Locate the cell with the specified text and output its (x, y) center coordinate. 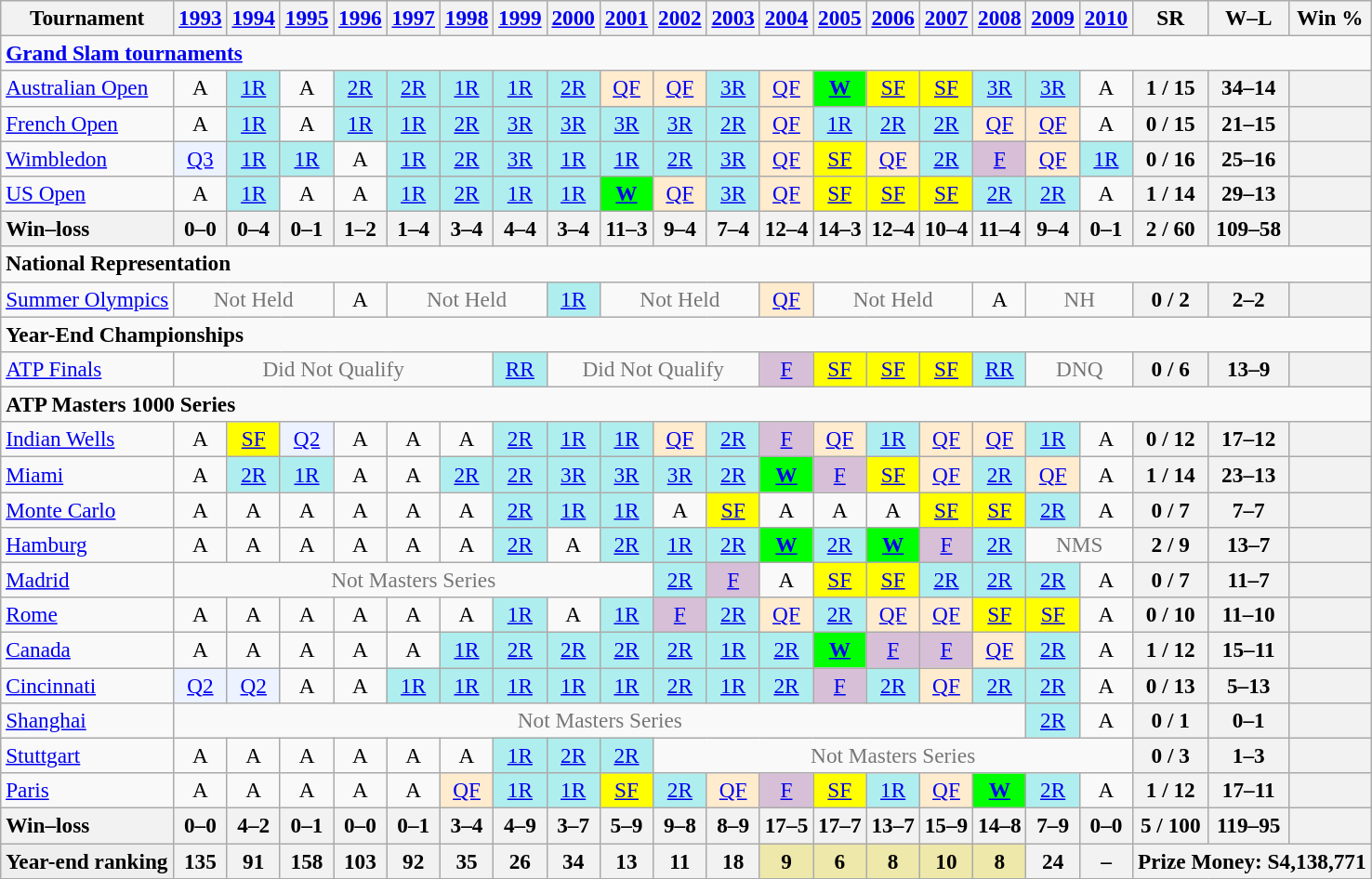
Win % (1330, 18)
17–7 (840, 825)
0–4 (253, 229)
1–2 (361, 229)
14–8 (1000, 825)
Madrid (87, 580)
10 (946, 860)
1997 (413, 18)
6 (840, 860)
1 / 15 (1171, 88)
15–11 (1249, 649)
10–4 (946, 229)
17–11 (1249, 790)
1995 (307, 18)
7–4 (732, 229)
7–9 (1052, 825)
0 / 1 (1171, 720)
Summer Olympics (87, 299)
Monte Carlo (87, 509)
0 / 3 (1171, 755)
13 (627, 860)
1–3 (1249, 755)
National Representation (686, 264)
0 / 2 (1171, 299)
SR (1171, 18)
2006 (892, 18)
French Open (87, 124)
11–7 (1249, 580)
29–13 (1249, 193)
0 / 6 (1171, 369)
Indian Wells (87, 439)
8–9 (732, 825)
1996 (361, 18)
1994 (253, 18)
2005 (840, 18)
Year-End Championships (686, 334)
3–7 (573, 825)
Paris (87, 790)
1998 (467, 18)
1999 (521, 18)
14–3 (840, 229)
4–4 (521, 229)
11 (680, 860)
1993 (201, 18)
2009 (1052, 18)
2008 (1000, 18)
2000 (573, 18)
11–4 (1000, 229)
NMS (1080, 544)
– (1106, 860)
Rome (87, 615)
23–13 (1249, 474)
34 (573, 860)
24 (1052, 860)
2010 (1106, 18)
5–13 (1249, 685)
Wimbledon (87, 158)
18 (732, 860)
26 (521, 860)
Q3 (201, 158)
2–2 (1249, 299)
5–9 (627, 825)
1–4 (413, 229)
ATP Masters 1000 Series (686, 404)
2001 (627, 18)
0 / 10 (1171, 615)
9 (786, 860)
21–15 (1249, 124)
11–3 (627, 229)
2002 (680, 18)
Grand Slam tournaments (686, 53)
25–16 (1249, 158)
17–5 (786, 825)
Canada (87, 649)
US Open (87, 193)
35 (467, 860)
DNQ (1080, 369)
5 / 100 (1171, 825)
ATP Finals (87, 369)
Cincinnati (87, 685)
Tournament (87, 18)
17–12 (1249, 439)
Stuttgart (87, 755)
Hamburg (87, 544)
0 / 15 (1171, 124)
Year-end ranking (87, 860)
4–9 (521, 825)
91 (253, 860)
NH (1080, 299)
Australian Open (87, 88)
34–14 (1249, 88)
0 / 16 (1171, 158)
W–L (1249, 18)
2 / 60 (1171, 229)
13–9 (1249, 369)
2003 (732, 18)
2 / 9 (1171, 544)
0 / 13 (1171, 685)
15–9 (946, 825)
Miami (87, 474)
9–8 (680, 825)
135 (201, 860)
119–95 (1249, 825)
0 / 12 (1171, 439)
4–2 (253, 825)
158 (307, 860)
103 (361, 860)
2004 (786, 18)
109–58 (1249, 229)
Prize Money: S4,138,771 (1252, 860)
92 (413, 860)
11–10 (1249, 615)
7–7 (1249, 509)
2007 (946, 18)
Shanghai (87, 720)
